Pinpoint the cell where the given text exists, returning its [X, Y] midpoint coordinate. 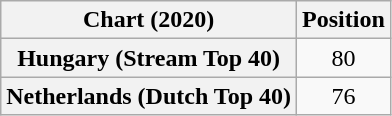
Chart (2020) [149, 20]
80 [344, 58]
76 [344, 96]
Netherlands (Dutch Top 40) [149, 96]
Position [344, 20]
Hungary (Stream Top 40) [149, 58]
